Return [X, Y] of the center of cell containing provided text 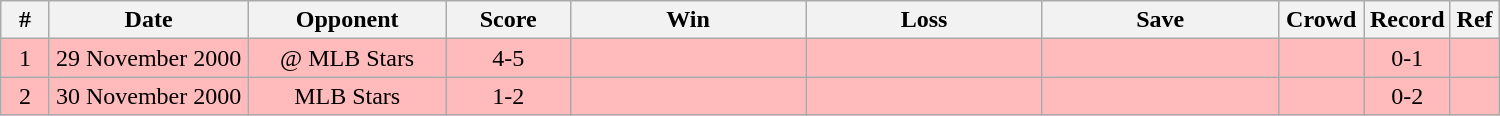
Crowd [1321, 20]
29 November 2000 [148, 58]
2 [26, 96]
Record [1407, 20]
1-2 [508, 96]
Opponent [348, 20]
Save [1160, 20]
Win [688, 20]
# [26, 20]
30 November 2000 [148, 96]
Loss [924, 20]
1 [26, 58]
MLB Stars [348, 96]
0-1 [1407, 58]
@ MLB Stars [348, 58]
Score [508, 20]
0-2 [1407, 96]
Ref [1474, 20]
4-5 [508, 58]
Date [148, 20]
